Search for the cell housing the specified text and yield its (X, Y) center coordinate. 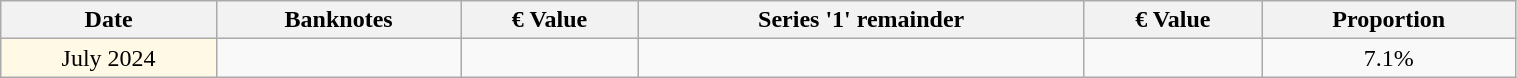
July 2024 (109, 58)
Date (109, 20)
Proportion (1390, 20)
7.1% (1390, 58)
Series '1' remainder (861, 20)
Banknotes (338, 20)
